Pinpoint the cell where the given text exists, returning its [X, Y] midpoint coordinate. 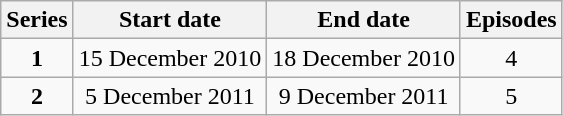
End date [364, 20]
Series [37, 20]
5 December 2011 [170, 96]
Episodes [511, 20]
5 [511, 96]
1 [37, 58]
4 [511, 58]
2 [37, 96]
18 December 2010 [364, 58]
9 December 2011 [364, 96]
15 December 2010 [170, 58]
Start date [170, 20]
